Search for the cell housing the specified text and yield its [X, Y] center coordinate. 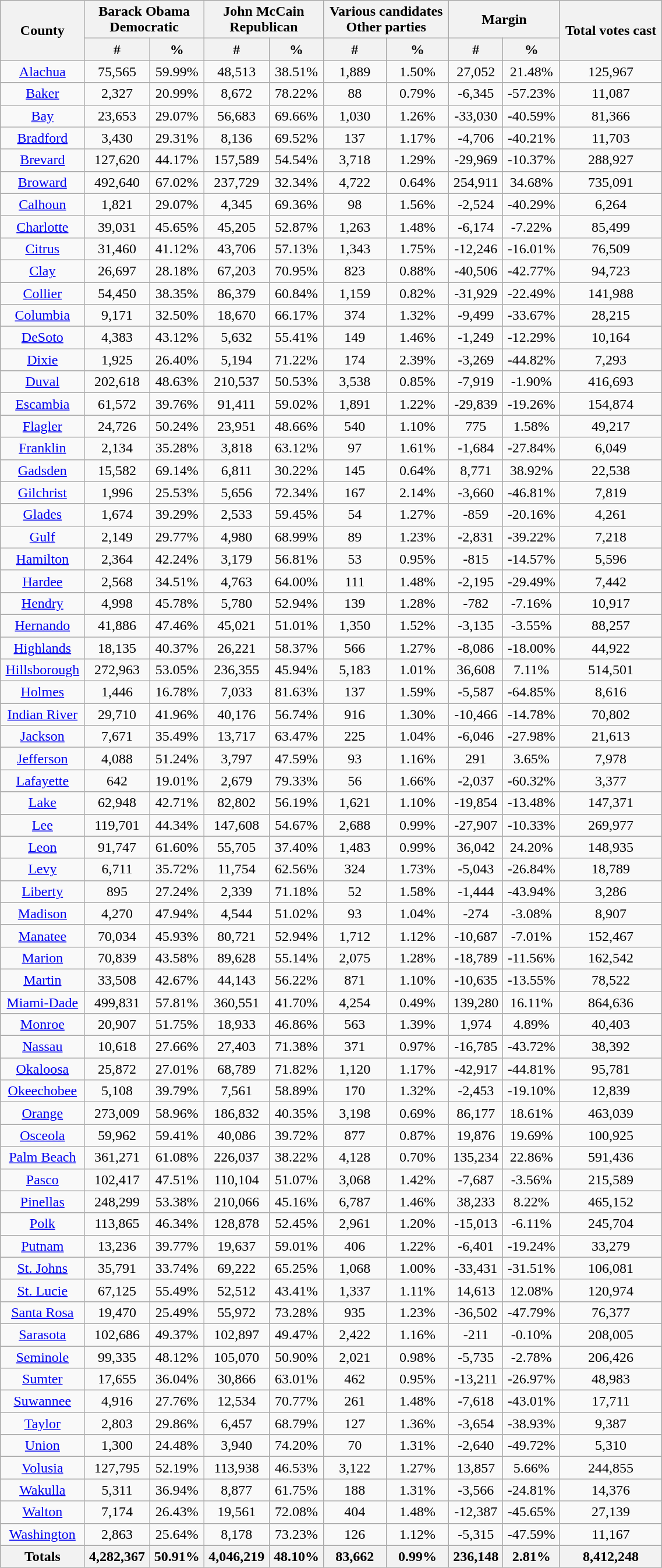
55.41% [296, 338]
49.47% [296, 1335]
3.65% [531, 759]
Putnam [43, 1246]
83,662 [355, 1556]
1,446 [117, 692]
3,797 [236, 759]
Total votes cast [610, 30]
167 [355, 493]
35,791 [117, 1268]
-3,654 [476, 1424]
Gilchrist [43, 493]
-13,211 [476, 1379]
39,031 [117, 226]
18,933 [236, 1025]
Lake [43, 803]
113,865 [117, 1224]
-42.77% [531, 271]
25.53% [177, 493]
22.86% [531, 1158]
28,215 [610, 316]
2,134 [117, 448]
642 [117, 781]
78,522 [610, 980]
73.28% [296, 1312]
-15,013 [476, 1224]
Lee [43, 825]
99,335 [117, 1357]
-6,174 [476, 226]
492,640 [117, 182]
-46.81% [531, 493]
25,872 [117, 1069]
2,679 [236, 781]
208,005 [610, 1335]
74.20% [296, 1446]
877 [355, 1135]
18.61% [531, 1113]
24,726 [117, 426]
29.31% [177, 138]
Citrus [43, 249]
48.63% [177, 382]
68.99% [296, 537]
81.63% [296, 692]
-6,345 [476, 94]
2,422 [355, 1335]
-31.51% [531, 1268]
16.78% [177, 692]
73.23% [296, 1534]
41.12% [177, 249]
70,802 [610, 714]
1,120 [355, 1069]
-10,466 [476, 714]
38,392 [610, 1047]
21.48% [531, 72]
19,470 [117, 1312]
188 [355, 1490]
38.22% [296, 1158]
36.94% [177, 1490]
-44.81% [531, 1069]
9,171 [117, 316]
33.74% [177, 1268]
126 [355, 1534]
34.68% [531, 182]
15,582 [117, 470]
Flagler [43, 426]
69.14% [177, 470]
Suwannee [43, 1401]
0.69% [417, 1113]
55.49% [177, 1290]
215,589 [610, 1180]
591,436 [610, 1158]
248,299 [117, 1202]
51.24% [177, 759]
-1,249 [476, 338]
78.22% [296, 94]
-60.32% [531, 781]
41,886 [117, 625]
139 [355, 603]
4,916 [117, 1401]
7,174 [117, 1512]
3,718 [355, 160]
154,874 [610, 404]
4,254 [355, 1002]
-18,789 [476, 958]
54.67% [296, 825]
Broward [43, 182]
Palm Beach [43, 1158]
1.29% [417, 160]
Levy [43, 869]
1,996 [117, 493]
48.10% [296, 1556]
58.96% [177, 1113]
Taylor [43, 1424]
-2,195 [476, 581]
94,723 [610, 271]
0.70% [417, 1158]
82,802 [236, 803]
19,561 [236, 1512]
-1.90% [531, 382]
2,961 [355, 1224]
1.00% [417, 1268]
56.22% [296, 980]
-43.01% [531, 1401]
19,637 [236, 1246]
-3.08% [531, 914]
69.36% [296, 204]
1,030 [355, 116]
119,701 [117, 825]
18,135 [117, 648]
Jefferson [43, 759]
46.86% [296, 1025]
Highlands [43, 648]
3,818 [236, 448]
245,704 [610, 1224]
44.34% [177, 825]
210,537 [236, 382]
148,935 [610, 847]
71.22% [296, 360]
98 [355, 204]
110,104 [236, 1180]
-2,037 [476, 781]
416,693 [610, 382]
19.69% [531, 1135]
6,457 [236, 1424]
3,940 [236, 1446]
56,683 [236, 116]
-10.37% [531, 160]
-1,684 [476, 448]
864,636 [610, 1002]
-40.21% [531, 138]
44.17% [177, 160]
-274 [476, 914]
27,052 [476, 72]
1,621 [355, 803]
3,122 [355, 1468]
48.66% [296, 426]
-3,660 [476, 493]
Collier [43, 293]
61,572 [117, 404]
2,863 [117, 1534]
106,081 [610, 1268]
269,977 [610, 825]
157,589 [236, 160]
70,839 [117, 958]
1.01% [417, 670]
4,046,219 [236, 1556]
566 [355, 648]
97 [355, 448]
-4,706 [476, 138]
59.41% [177, 1135]
-39.22% [531, 537]
32.34% [296, 182]
21,613 [610, 737]
52,512 [236, 1290]
-7,919 [476, 382]
22,538 [610, 470]
102,417 [117, 1180]
Santa Rosa [43, 1312]
-859 [476, 515]
53.38% [177, 1202]
58.89% [296, 1091]
7,561 [236, 1091]
Bradford [43, 138]
89 [355, 537]
-7.01% [531, 936]
120,974 [610, 1290]
Orange [43, 1113]
71.38% [296, 1047]
127,795 [117, 1468]
4,128 [355, 1158]
244,855 [610, 1468]
20.99% [177, 94]
71.18% [296, 891]
70 [355, 1446]
-5,735 [476, 1357]
26.40% [177, 360]
288,927 [610, 160]
2,327 [117, 94]
4,763 [236, 581]
72.08% [296, 1512]
8.22% [531, 1202]
-8,086 [476, 648]
54.54% [296, 160]
54,450 [117, 293]
1.36% [417, 1424]
56 [355, 781]
59.99% [177, 72]
68,789 [236, 1069]
11,167 [610, 1534]
32.50% [177, 316]
0.79% [417, 94]
-3.56% [531, 1180]
-2,453 [476, 1091]
2,688 [355, 825]
85,499 [610, 226]
102,686 [117, 1335]
1.75% [417, 249]
12.08% [531, 1290]
36,042 [476, 847]
Hernando [43, 625]
499,831 [117, 1002]
51.01% [296, 625]
540 [355, 426]
9,387 [610, 1424]
39.72% [296, 1135]
1,974 [476, 1025]
3,430 [117, 138]
-29.49% [531, 581]
Dixie [43, 360]
Bay [43, 116]
38.92% [531, 470]
4,980 [236, 537]
-40.59% [531, 116]
-47.79% [531, 1312]
1.26% [417, 116]
86,379 [236, 293]
47.46% [177, 625]
226,037 [236, 1158]
1.61% [417, 448]
38,233 [476, 1202]
0.49% [417, 1002]
2,021 [355, 1357]
3,179 [236, 559]
-19.26% [531, 404]
16.11% [531, 1002]
39.79% [177, 1091]
27.66% [177, 1047]
45.16% [296, 1202]
5,108 [117, 1091]
Pinellas [43, 1202]
-211 [476, 1335]
-14.78% [531, 714]
29.86% [177, 1424]
6,787 [355, 1202]
Margin [504, 20]
88,257 [610, 625]
51.75% [177, 1025]
1.56% [417, 204]
100,925 [610, 1135]
44,922 [610, 648]
35.49% [177, 737]
-13.48% [531, 803]
-3,135 [476, 625]
Martin [43, 980]
70.95% [296, 271]
1,889 [355, 72]
63.01% [296, 1379]
62.56% [296, 869]
4,282,367 [117, 1556]
49,217 [610, 426]
Various candidatesOther parties [387, 20]
-6.11% [531, 1224]
-29,969 [476, 160]
33,279 [610, 1246]
139,280 [476, 1002]
County [43, 30]
-5,043 [476, 869]
76,509 [610, 249]
35.72% [177, 869]
47.59% [296, 759]
56.81% [296, 559]
52.19% [177, 1468]
111 [355, 581]
4,722 [355, 182]
5,311 [117, 1490]
-22.49% [531, 293]
-47.59% [531, 1534]
Manatee [43, 936]
Alachua [43, 72]
Liberty [43, 891]
-26.97% [531, 1379]
1.30% [417, 714]
27.76% [177, 1401]
823 [355, 271]
91,747 [117, 847]
Volusia [43, 1468]
62,948 [117, 803]
5,596 [610, 559]
67.02% [177, 182]
8,771 [476, 470]
Polk [43, 1224]
10,618 [117, 1047]
-2.78% [531, 1357]
4,261 [610, 515]
54 [355, 515]
56.19% [296, 803]
69.66% [296, 116]
Lafayette [43, 781]
-43.72% [531, 1047]
-19,854 [476, 803]
4,544 [236, 914]
-3,269 [476, 360]
63.47% [296, 737]
1.66% [417, 781]
145 [355, 470]
105,070 [236, 1357]
8,877 [236, 1490]
52.45% [296, 1224]
41.96% [177, 714]
43.12% [177, 338]
70.77% [296, 1401]
55,705 [236, 847]
0.82% [417, 293]
-12,387 [476, 1512]
Hillsborough [43, 670]
64.00% [296, 581]
3,068 [355, 1180]
-42,917 [476, 1069]
Duval [43, 382]
70,034 [117, 936]
John McCainRepublican [263, 20]
128,878 [236, 1224]
-19.24% [531, 1246]
Union [43, 1446]
5,183 [355, 670]
127 [355, 1424]
14,613 [476, 1290]
-16,785 [476, 1047]
871 [355, 980]
202,618 [117, 382]
Madison [43, 914]
141,988 [610, 293]
53 [355, 559]
65.25% [296, 1268]
58.37% [296, 648]
563 [355, 1025]
-7,687 [476, 1180]
1.11% [417, 1290]
147,371 [610, 803]
8,907 [610, 914]
-7.16% [531, 603]
36,608 [476, 670]
2,075 [355, 958]
67,125 [117, 1290]
174 [355, 360]
406 [355, 1246]
DeSoto [43, 338]
7,218 [610, 537]
-43.94% [531, 891]
-10,687 [476, 936]
Clay [43, 271]
7,033 [236, 692]
34.51% [177, 581]
-2,831 [476, 537]
40.35% [296, 1113]
-5,587 [476, 692]
-40.29% [531, 204]
8,412,248 [610, 1556]
91,411 [236, 404]
29,710 [117, 714]
18,670 [236, 316]
75,565 [117, 72]
2.81% [531, 1556]
14,376 [610, 1490]
76,377 [610, 1312]
0.87% [417, 1135]
45.78% [177, 603]
25.49% [177, 1312]
5,780 [236, 603]
-6,401 [476, 1246]
514,501 [610, 670]
26,697 [117, 271]
210,066 [236, 1202]
5,632 [236, 338]
2,533 [236, 515]
Washington [43, 1534]
1.50% [417, 72]
-16.01% [531, 249]
Escambia [43, 404]
27,139 [610, 1512]
61.08% [177, 1158]
291 [476, 759]
27.01% [177, 1069]
47.51% [177, 1180]
Sumter [43, 1379]
50.24% [177, 426]
125,967 [610, 72]
38.35% [177, 293]
52 [355, 891]
71.82% [296, 1069]
1,712 [355, 936]
80,721 [236, 936]
5,310 [610, 1446]
51.02% [296, 914]
48,983 [610, 1379]
52.87% [296, 226]
Seminole [43, 1357]
72.34% [296, 493]
3,377 [610, 781]
8,136 [236, 138]
4,383 [117, 338]
0.97% [417, 1047]
35.28% [177, 448]
5.66% [531, 1468]
404 [355, 1512]
-29,839 [476, 404]
371 [355, 1047]
Hamilton [43, 559]
95,781 [610, 1069]
-38.93% [531, 1424]
147,608 [236, 825]
29.77% [177, 537]
1,300 [117, 1446]
11,087 [610, 94]
-20.16% [531, 515]
236,355 [236, 670]
40,403 [610, 1025]
-33.67% [531, 316]
Holmes [43, 692]
1.42% [417, 1180]
24.48% [177, 1446]
Charlotte [43, 226]
Barack ObamaDemocratic [144, 20]
Gadsden [43, 470]
10,164 [610, 338]
89,628 [236, 958]
-2,640 [476, 1446]
2,339 [236, 891]
63.12% [296, 448]
261 [355, 1401]
51.07% [296, 1180]
3,538 [355, 382]
40,086 [236, 1135]
0.98% [417, 1357]
50.53% [296, 382]
-3.55% [531, 625]
11,703 [610, 138]
2,364 [117, 559]
135,234 [476, 1158]
11,754 [236, 869]
5,194 [236, 360]
45,205 [236, 226]
4,345 [236, 204]
113,938 [236, 1468]
39.76% [177, 404]
Calhoun [43, 204]
59.02% [296, 404]
225 [355, 737]
Hendry [43, 603]
7,671 [117, 737]
30.22% [296, 470]
-12,246 [476, 249]
-64.85% [531, 692]
Leon [43, 847]
Baker [43, 94]
-815 [476, 559]
12,534 [236, 1401]
59.01% [296, 1246]
374 [355, 316]
5,656 [236, 493]
26.43% [177, 1512]
48.12% [177, 1357]
-10,635 [476, 980]
-10.33% [531, 825]
-7,618 [476, 1401]
3,286 [610, 891]
56.74% [296, 714]
27.24% [177, 891]
4.89% [531, 1025]
17,711 [610, 1401]
47.94% [177, 914]
-27,907 [476, 825]
-31,929 [476, 293]
43,706 [236, 249]
1,821 [117, 204]
-33,431 [476, 1268]
59,962 [117, 1135]
20,907 [117, 1025]
42.24% [177, 559]
7,978 [610, 759]
1.52% [417, 625]
254,911 [476, 182]
1.20% [417, 1224]
23,653 [117, 116]
4,270 [117, 914]
88 [355, 94]
-0.10% [531, 1335]
60.84% [296, 293]
Gulf [43, 537]
2.39% [417, 360]
25.64% [177, 1534]
50.90% [296, 1357]
33,508 [117, 980]
St. Lucie [43, 1290]
59.45% [296, 515]
2.14% [417, 493]
13,717 [236, 737]
50.91% [177, 1556]
-27.84% [531, 448]
1,891 [355, 404]
86,177 [476, 1113]
12,839 [610, 1091]
-44.82% [531, 360]
-40,506 [476, 271]
1,350 [355, 625]
-11.56% [531, 958]
1.59% [417, 692]
7,819 [610, 493]
42.67% [177, 980]
55.14% [296, 958]
19,876 [476, 1135]
8,672 [236, 94]
57.13% [296, 249]
-12.29% [531, 338]
0.85% [417, 382]
46.53% [296, 1468]
935 [355, 1312]
57.81% [177, 1002]
Indian River [43, 714]
23,951 [236, 426]
-33,030 [476, 116]
Totals [43, 1556]
361,271 [117, 1158]
8,616 [610, 692]
69.52% [296, 138]
19.01% [177, 781]
152,467 [610, 936]
Miami-Dade [43, 1002]
41.70% [296, 1002]
4,998 [117, 603]
40,176 [236, 714]
27,403 [236, 1047]
735,091 [610, 182]
273,009 [117, 1113]
7,442 [610, 581]
45.93% [177, 936]
67,203 [236, 271]
6,264 [610, 204]
-27.98% [531, 737]
45.94% [296, 670]
Sarasota [43, 1335]
69,222 [236, 1268]
30,866 [236, 1379]
13,857 [476, 1468]
Glades [43, 515]
Wakulla [43, 1490]
68.79% [296, 1424]
1,337 [355, 1290]
149 [355, 338]
775 [476, 426]
-19.10% [531, 1091]
Hardee [43, 581]
-2,524 [476, 204]
272,963 [117, 670]
206,426 [610, 1357]
360,551 [236, 1002]
1.39% [417, 1025]
Pasco [43, 1180]
Franklin [43, 448]
36.04% [177, 1379]
-26.84% [531, 869]
-1,444 [476, 891]
St. Johns [43, 1268]
Osceola [43, 1135]
1,068 [355, 1268]
7,293 [610, 360]
43.41% [296, 1290]
2,803 [117, 1424]
43.58% [177, 958]
1,159 [355, 293]
8,178 [236, 1534]
-5,315 [476, 1534]
45,021 [236, 625]
-18.00% [531, 648]
66.17% [296, 316]
Marion [43, 958]
40.37% [177, 648]
13,236 [117, 1246]
-9,499 [476, 316]
6,049 [610, 448]
Monroe [43, 1025]
1,343 [355, 249]
2,149 [117, 537]
170 [355, 1091]
Jackson [43, 737]
31,460 [117, 249]
38.51% [296, 72]
49.37% [177, 1335]
-13.55% [531, 980]
42.71% [177, 803]
-57.23% [531, 94]
1,263 [355, 226]
Walton [43, 1512]
2,568 [117, 581]
236,148 [476, 1556]
18,789 [610, 869]
102,897 [236, 1335]
-14.57% [531, 559]
3,198 [355, 1113]
7.11% [531, 670]
79.33% [296, 781]
46.34% [177, 1224]
462 [355, 1379]
37.40% [296, 847]
48,513 [236, 72]
Okeechobee [43, 1091]
916 [355, 714]
17,655 [117, 1379]
895 [117, 891]
127,620 [117, 160]
-24.81% [531, 1490]
-7.22% [531, 226]
-6,046 [476, 737]
Nassau [43, 1047]
324 [355, 869]
10,917 [610, 603]
39.29% [177, 515]
237,729 [236, 182]
463,039 [610, 1113]
186,832 [236, 1113]
Okaloosa [43, 1069]
-3,566 [476, 1490]
61.60% [177, 847]
6,711 [117, 869]
-49.72% [531, 1446]
Columbia [43, 316]
44,143 [236, 980]
81,366 [610, 116]
28.18% [177, 271]
1,925 [117, 360]
53.05% [177, 670]
6,811 [236, 470]
61.75% [296, 1490]
4,088 [117, 759]
39.77% [177, 1246]
-45.65% [531, 1512]
162,542 [610, 958]
0.88% [417, 271]
45.65% [177, 226]
-782 [476, 603]
1,674 [117, 515]
1.73% [417, 869]
26,221 [236, 648]
Brevard [43, 160]
465,152 [610, 1202]
1,483 [355, 847]
24.20% [531, 847]
-36,502 [476, 1312]
55,972 [236, 1312]
